Locate the cell with the specified text and output its [x, y] center coordinate. 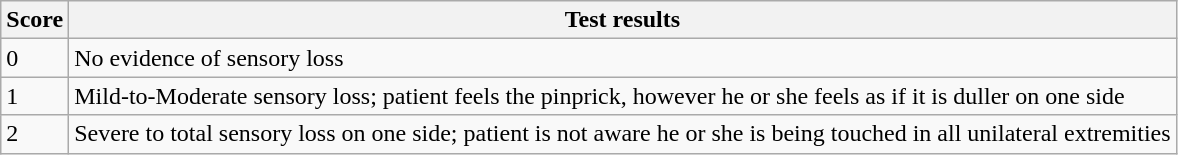
1 [35, 96]
Test results [622, 20]
Score [35, 20]
2 [35, 134]
0 [35, 58]
No evidence of sensory loss [622, 58]
Severe to total sensory loss on one side; patient is not aware he or she is being touched in all unilateral extremities [622, 134]
Mild-to-Moderate sensory loss; patient feels the pinprick, however he or she feels as if it is duller on one side [622, 96]
